Detect which cell encompasses the target text, then output its [x, y] center coordinate. 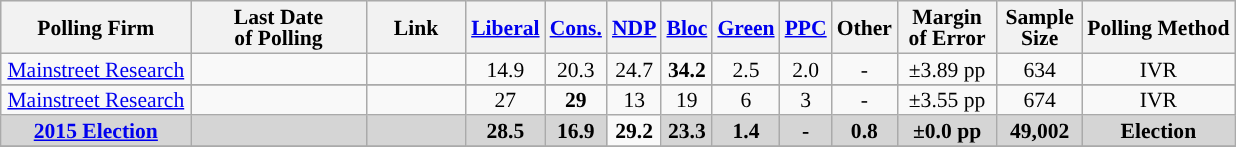
2.0 [806, 68]
634 [1040, 68]
674 [1040, 100]
0.8 [864, 132]
29 [576, 100]
24.7 [634, 68]
Liberal [505, 27]
PPC [806, 27]
SampleSize [1040, 27]
49,002 [1040, 132]
16.9 [576, 132]
Cons. [576, 27]
NDP [634, 27]
14.9 [505, 68]
20.3 [576, 68]
1.4 [746, 132]
6 [746, 100]
±3.89 pp [947, 68]
Link [416, 27]
Polling Method [1158, 27]
Marginof Error [947, 27]
23.3 [686, 132]
Green [746, 27]
±3.55 pp [947, 100]
Bloc [686, 27]
2.5 [746, 68]
34.2 [686, 68]
3 [806, 100]
±0.0 pp [947, 132]
29.2 [634, 132]
Other [864, 27]
2015 Election [96, 132]
Last Dateof Polling [278, 27]
28.5 [505, 132]
Election [1158, 132]
27 [505, 100]
19 [686, 100]
Polling Firm [96, 27]
13 [634, 100]
